From the cell containing the given text, extract its center point as (X, Y) coordinate. 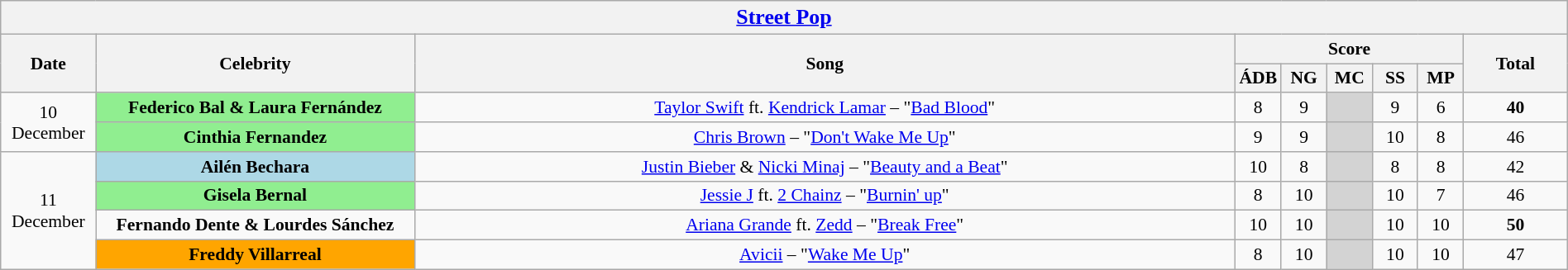
SS (1394, 78)
Ailén Bechara (255, 167)
Song (825, 63)
MP (1441, 78)
11 December (48, 211)
42 (1516, 167)
Federico Bal & Laura Fernández (255, 108)
Date (48, 63)
ÁDB (1258, 78)
Freddy Villarreal (255, 255)
Total (1516, 63)
MC (1350, 78)
Taylor Swift ft. Kendrick Lamar – "Bad Blood" (825, 108)
Fernando Dente & Lourdes Sánchez (255, 225)
Celebrity (255, 63)
50 (1516, 225)
Chris Brown – "Don't Wake Me Up" (825, 137)
6 (1441, 108)
47 (1516, 255)
Street Pop (784, 17)
Justin Bieber & Nicki Minaj – "Beauty and a Beat" (825, 167)
7 (1441, 196)
10 December (48, 122)
Gisela Bernal (255, 196)
40 (1516, 108)
Cinthia Fernandez (255, 137)
NG (1303, 78)
Jessie J ft. 2 Chainz – "Burnin' up" (825, 196)
Ariana Grande ft. Zedd – "Break Free" (825, 225)
Avicii – "Wake Me Up" (825, 255)
Score (1349, 49)
